Capture the cell that displays the provided text and extract its [x, y] central coordinate. 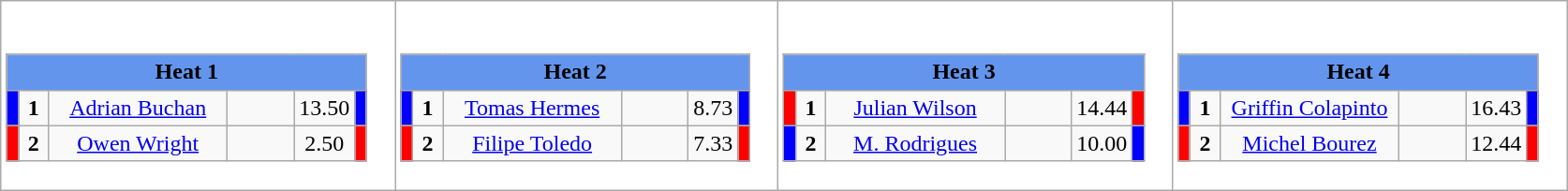
Filipe Toledo [532, 143]
M. Rodrigues [916, 143]
Heat 3 1 Julian Wilson 14.44 2 M. Rodrigues 10.00 [976, 95]
Heat 4 [1358, 72]
10.00 [1102, 143]
Heat 2 1 Tomas Hermes 8.73 2 Filipe Toledo 7.33 [586, 95]
16.43 [1497, 108]
12.44 [1497, 143]
Heat 1 1 Adrian Buchan 13.50 2 Owen Wright 2.50 [199, 95]
Julian Wilson [916, 108]
13.50 [324, 108]
Tomas Hermes [532, 108]
7.33 [714, 143]
8.73 [714, 108]
Heat 3 [964, 72]
Heat 2 [575, 72]
Owen Wright [139, 143]
Adrian Buchan [139, 108]
Heat 4 1 Griffin Colapinto 16.43 2 Michel Bourez 12.44 [1369, 95]
Heat 1 [186, 72]
2.50 [324, 143]
Griffin Colapinto [1309, 108]
14.44 [1102, 108]
Michel Bourez [1309, 143]
